For the text-containing cell, return its midpoint in [x, y] coordinate format. 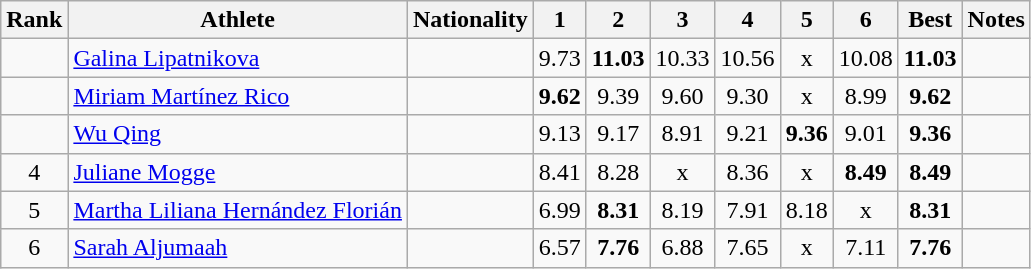
6.57 [560, 248]
Miriam Martínez Rico [238, 96]
8.91 [682, 134]
9.01 [866, 134]
9.13 [560, 134]
7.65 [748, 248]
9.21 [748, 134]
Galina Lipatnikova [238, 58]
Athlete [238, 20]
8.18 [806, 210]
3 [682, 20]
Wu Qing [238, 134]
9.30 [748, 96]
8.28 [618, 172]
Nationality [470, 20]
7.11 [866, 248]
Rank [34, 20]
10.33 [682, 58]
Best [930, 20]
9.73 [560, 58]
10.56 [748, 58]
8.36 [748, 172]
8.41 [560, 172]
8.19 [682, 210]
9.60 [682, 96]
1 [560, 20]
10.08 [866, 58]
7.91 [748, 210]
6.99 [560, 210]
6.88 [682, 248]
Notes [996, 20]
Martha Liliana Hernández Florián [238, 210]
9.17 [618, 134]
8.99 [866, 96]
Sarah Aljumaah [238, 248]
2 [618, 20]
9.39 [618, 96]
Juliane Mogge [238, 172]
